Identify which cell holds the provided text, then report its (x, y) central coordinate. 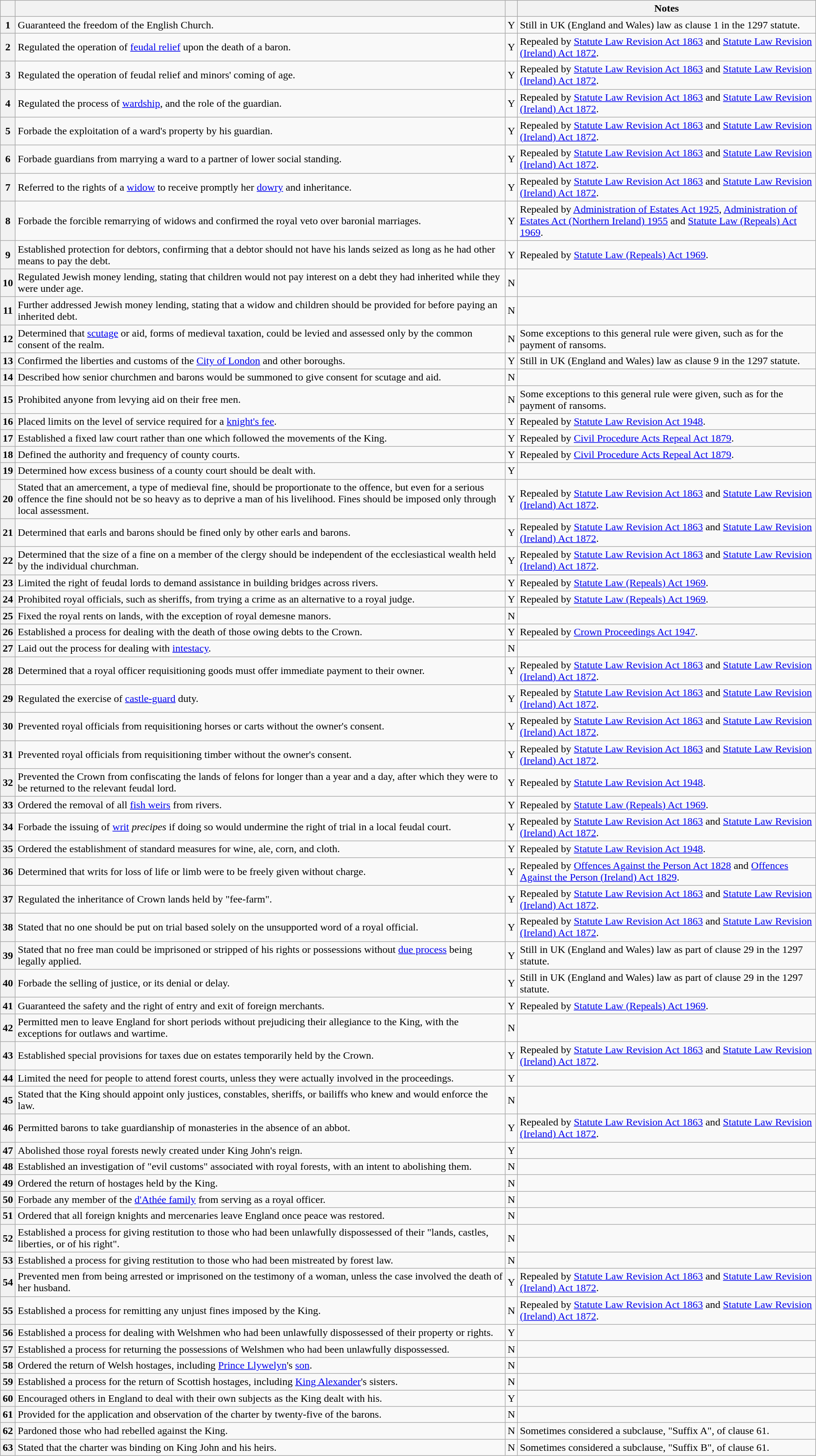
Established a process for dealing with Welshmen who had been unlawfully dispossessed of their property or rights. (260, 1332)
22 (8, 560)
Prevented royal officials from requisitioning timber without the owner's consent. (260, 755)
31 (8, 755)
Determined that earls and barons should be fined only by other earls and barons. (260, 533)
Regulated the operation of feudal relief and minors' coming of age. (260, 75)
35 (8, 849)
Referred to the rights of a widow to receive promptly her dowry and inheritance. (260, 187)
Regulated the exercise of castle-guard duty. (260, 699)
Further addressed Jewish money lending, stating that a widow and children should be provided for before paying an inherited debt. (260, 311)
Notes (666, 9)
Regulated the operation of feudal relief upon the death of a baron. (260, 47)
Regulated the inheritance of Crown lands held by "fee-farm". (260, 900)
Determined how excess business of a county court should be dealt with. (260, 471)
Permitted men to leave England for short periods without prejudicing their allegiance to the King, with the exceptions for outlaws and wartime. (260, 1028)
55 (8, 1310)
62 (8, 1431)
Regulated Jewish money lending, stating that children would not pay interest on a debt they had inherited while they were under age. (260, 282)
Established protection for debtors, confirming that a debtor should not have his lands seized as long as he had other means to pay the debt. (260, 255)
Determined that a royal officer requisitioning goods must offer immediate payment to their owner. (260, 671)
2 (8, 47)
Described how senior churchmen and barons would be summoned to give consent for scutage and aid. (260, 377)
Determined that the size of a fine on a member of the clergy should be independent of the ecclesiastical wealth held by the individual churchman. (260, 560)
Fixed the royal rents on lands, with the exception of royal demesne manors. (260, 615)
Ordered the return of hostages held by the King. (260, 1183)
38 (8, 927)
32 (8, 782)
Forbade the issuing of writ precipes if doing so would undermine the right of trial in a local feudal court. (260, 827)
15 (8, 399)
Guaranteed the freedom of the English Church. (260, 25)
45 (8, 1100)
56 (8, 1332)
21 (8, 533)
Forbade any member of the d'Athée family from serving as a royal officer. (260, 1199)
7 (8, 187)
16 (8, 422)
34 (8, 827)
Forbade the forcible remarrying of widows and confirmed the royal veto over baronial marriages. (260, 221)
Established a process for returning the possessions of Welshmen who had been unlawfully dispossessed. (260, 1349)
47 (8, 1150)
Established a process for remitting any unjust fines imposed by the King. (260, 1310)
Ordered the establishment of standard measures for wine, ale, corn, and cloth. (260, 849)
58 (8, 1365)
Pardoned those who had rebelled against the King. (260, 1431)
11 (8, 311)
6 (8, 159)
46 (8, 1128)
12 (8, 338)
Repealed by Crown Proceedings Act 1947. (666, 632)
Ordered that all foreign knights and mercenaries leave England once peace was restored. (260, 1216)
25 (8, 615)
Repealed by Offences Against the Person Act 1828 and Offences Against the Person (Ireland) Act 1829. (666, 871)
18 (8, 454)
Stated that no free man could be imprisoned or stripped of his rights or possessions without due process being legally applied. (260, 955)
Provided for the application and observation of the charter by twenty-five of the barons. (260, 1415)
17 (8, 438)
Stated that the King should appoint only justices, constables, sheriffs, or bailiffs who knew and would enforce the law. (260, 1100)
Encouraged others in England to deal with their own subjects as the King dealt with his. (260, 1398)
33 (8, 805)
Placed limits on the level of service required for a knight's fee. (260, 422)
29 (8, 699)
Permitted barons to take guardianship of monasteries in the absence of an abbot. (260, 1128)
Still in UK (England and Wales) law as clause 9 in the 1297 statute. (666, 361)
39 (8, 955)
Established a process for the return of Scottish hostages, including King Alexander's sisters. (260, 1382)
27 (8, 648)
41 (8, 1005)
30 (8, 726)
50 (8, 1199)
1 (8, 25)
57 (8, 1349)
13 (8, 361)
Prohibited royal officials, such as sheriffs, from trying a crime as an alternative to a royal judge. (260, 599)
Forbade the exploitation of a ward's property by his guardian. (260, 131)
Established a fixed law court rather than one which followed the movements of the King. (260, 438)
Repealed by Administration of Estates Act 1925, Administration of Estates Act (Northern Ireland) 1955 and Statute Law (Repeals) Act 1969. (666, 221)
44 (8, 1078)
59 (8, 1382)
Limited the right of feudal lords to demand assistance in building bridges across rivers. (260, 583)
Prevented men from being arrested or imprisoned on the testimony of a woman, unless the case involved the death of her husband. (260, 1283)
9 (8, 255)
42 (8, 1028)
28 (8, 671)
Established special provisions for taxes due on estates temporarily held by the Crown. (260, 1055)
Prohibited anyone from levying aid on their free men. (260, 399)
52 (8, 1238)
61 (8, 1415)
Prevented royal officials from requisitioning horses or carts without the owner's consent. (260, 726)
4 (8, 103)
Ordered the removal of all fish weirs from rivers. (260, 805)
10 (8, 282)
Guaranteed the safety and the right of entry and exit of foreign merchants. (260, 1005)
Sometimes considered a subclause, "Suffix A", of clause 61. (666, 1431)
26 (8, 632)
40 (8, 983)
60 (8, 1398)
Forbade the selling of justice, or its denial or delay. (260, 983)
Determined that scutage or aid, forms of medieval taxation, could be levied and assessed only by the common consent of the realm. (260, 338)
Established an investigation of "evil customs" associated with royal forests, with an intent to abolishing them. (260, 1167)
14 (8, 377)
24 (8, 599)
Established a process for dealing with the death of those owing debts to the Crown. (260, 632)
3 (8, 75)
48 (8, 1167)
8 (8, 221)
37 (8, 900)
Established a process for giving restitution to those who had been unlawfully dispossessed of their "lands, castles, liberties, or of his right". (260, 1238)
20 (8, 499)
Stated that the charter was binding on King John and his heirs. (260, 1447)
23 (8, 583)
Abolished those royal forests newly created under King John's reign. (260, 1150)
5 (8, 131)
Established a process for giving restitution to those who had been mistreated by forest law. (260, 1260)
43 (8, 1055)
49 (8, 1183)
Confirmed the liberties and customs of the City of London and other boroughs. (260, 361)
Ordered the return of Welsh hostages, including Prince Llywelyn's son. (260, 1365)
Defined the authority and frequency of county courts. (260, 454)
53 (8, 1260)
Laid out the process for dealing with intestacy. (260, 648)
Stated that no one should be put on trial based solely on the unsupported word of a royal official. (260, 927)
51 (8, 1216)
19 (8, 471)
Determined that writs for loss of life or limb were to be freely given without charge. (260, 871)
63 (8, 1447)
36 (8, 871)
Still in UK (England and Wales) law as clause 1 in the 1297 statute. (666, 25)
Limited the need for people to attend forest courts, unless they were actually involved in the proceedings. (260, 1078)
Sometimes considered a subclause, "Suffix B", of clause 61. (666, 1447)
Forbade guardians from marrying a ward to a partner of lower social standing. (260, 159)
Regulated the process of wardship, and the role of the guardian. (260, 103)
54 (8, 1283)
